Extract the (X, Y) coordinate from the center of the cell holding the provided text.  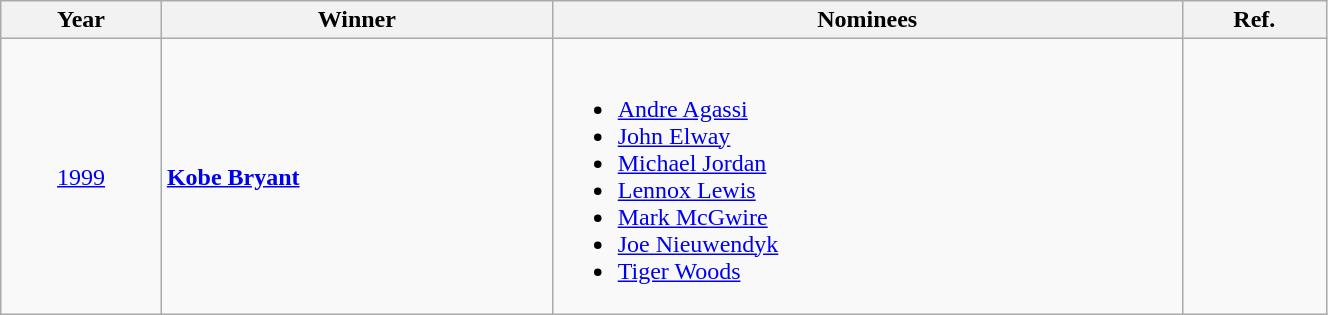
Winner (356, 20)
Year (82, 20)
Kobe Bryant (356, 176)
Andre AgassiJohn ElwayMichael JordanLennox LewisMark McGwireJoe NieuwendykTiger Woods (867, 176)
Nominees (867, 20)
Ref. (1254, 20)
1999 (82, 176)
